Find where the given text appears and provide that cell's center as [x, y] coordinate. 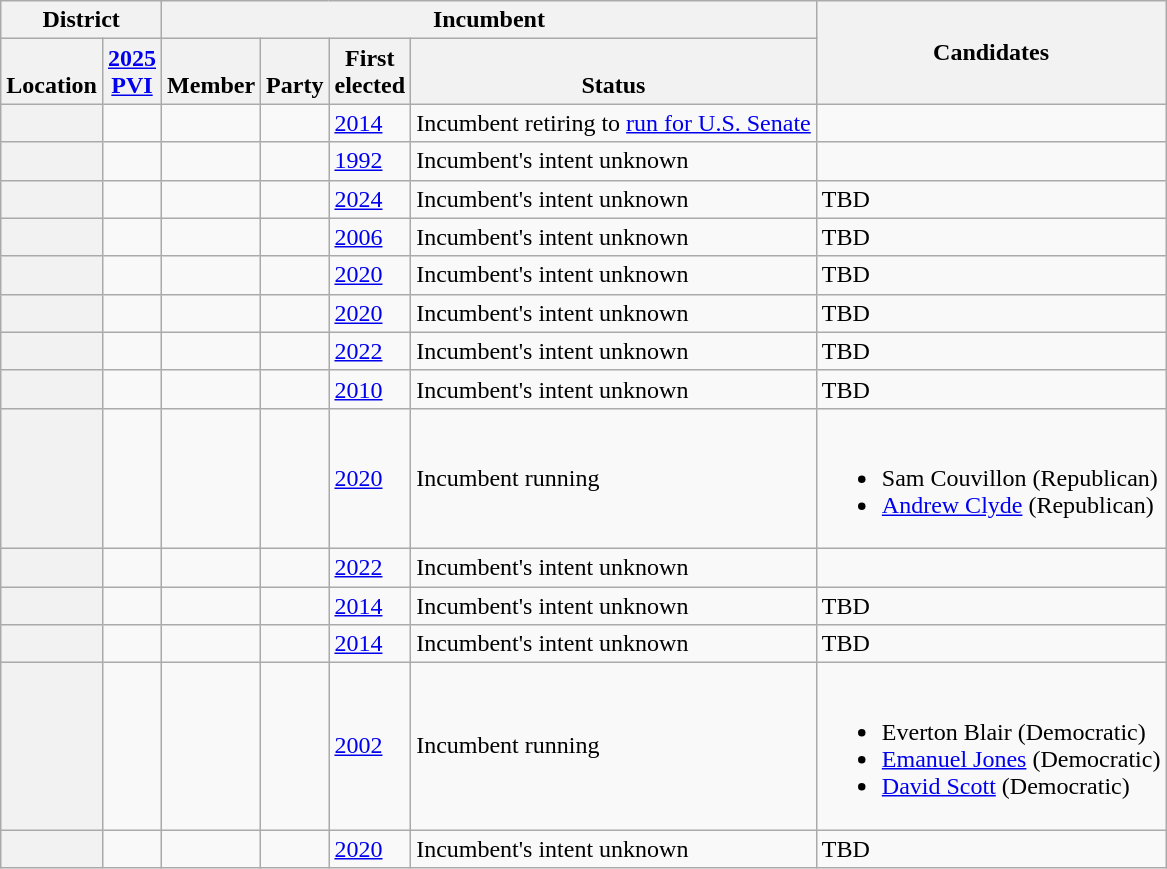
2024 [370, 199]
Member [212, 72]
1992 [370, 161]
Incumbent retiring to run for U.S. Senate [614, 123]
Location [52, 72]
Candidates [991, 52]
2006 [370, 237]
Incumbent [490, 20]
2025PVI [132, 72]
Party [295, 72]
Status [614, 72]
Sam Couvillon (Republican)Andrew Clyde (Republican) [991, 478]
District [82, 20]
Everton Blair (Democratic)Emanuel Jones (Democratic)David Scott (Democratic) [991, 746]
2010 [370, 389]
Firstelected [370, 72]
2002 [370, 746]
